Pinpoint the cell where the given text exists, returning its [x, y] midpoint coordinate. 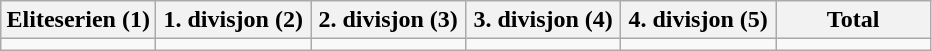
Eliteserien (1) [78, 20]
2. divisjon (3) [388, 20]
4. divisjon (5) [698, 20]
Total [854, 20]
3. divisjon (4) [544, 20]
1. divisjon (2) [234, 20]
